Identify which cell holds the provided text, then report its (X, Y) central coordinate. 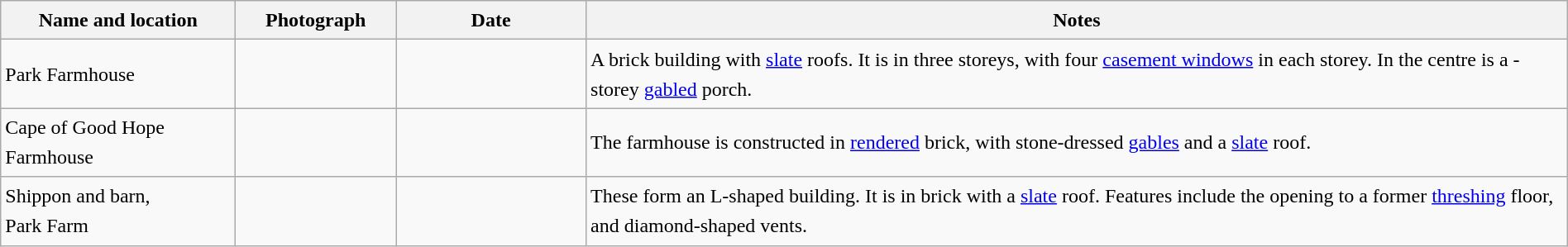
A brick building with slate roofs. It is in three storeys, with four casement windows in each storey. In the centre is a -storey gabled porch. (1077, 74)
Name and location (118, 20)
Notes (1077, 20)
Cape of Good Hope Farmhouse (118, 142)
The farmhouse is constructed in rendered brick, with stone-dressed gables and a slate roof. (1077, 142)
Shippon and barn,Park Farm (118, 211)
Date (491, 20)
Photograph (316, 20)
Park Farmhouse (118, 74)
